Pinpoint the cell where the given text exists, returning its [x, y] midpoint coordinate. 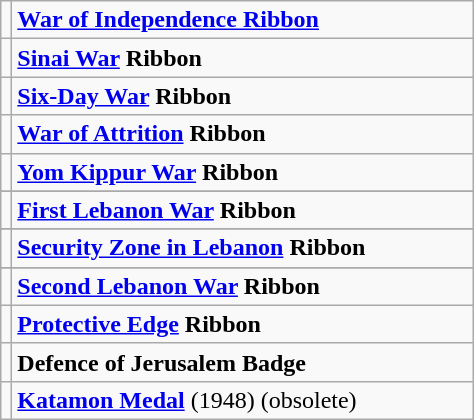
Six-Day War Ribbon [242, 96]
Protective Edge Ribbon [242, 324]
Katamon Medal (1948) (obsolete) [242, 400]
Sinai War Ribbon [242, 58]
Defence of Jerusalem Badge [242, 362]
Second Lebanon War Ribbon [242, 286]
Yom Kippur War Ribbon [242, 172]
Security Zone in Lebanon Ribbon [242, 248]
First Lebanon War Ribbon [242, 210]
War of Attrition Ribbon [242, 134]
War of Independence Ribbon [242, 20]
